Scan for the cell matching the given text and deliver its [x, y] coordinate at center. 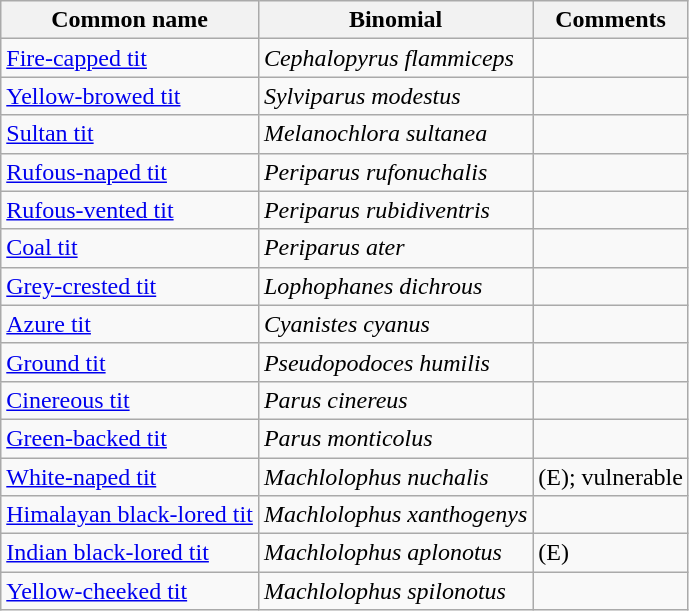
Sylviparus modestus [395, 96]
Grey-crested tit [130, 286]
Periparus rufonuchalis [395, 172]
Coal tit [130, 248]
Ground tit [130, 362]
Sultan tit [130, 134]
Pseudopodoces humilis [395, 362]
Rufous-naped tit [130, 172]
Indian black-lored tit [130, 553]
Yellow-cheeked tit [130, 591]
Parus monticolus [395, 438]
Rufous-vented tit [130, 210]
Cephalopyrus flammiceps [395, 58]
Periparus rubidiventris [395, 210]
Machlolophus spilonotus [395, 591]
Common name [130, 20]
White-naped tit [130, 477]
(E); vulnerable [611, 477]
Comments [611, 20]
Parus cinereus [395, 400]
Azure tit [130, 324]
Melanochlora sultanea [395, 134]
Green-backed tit [130, 438]
Binomial [395, 20]
Cinereous tit [130, 400]
Machlolophus aplonotus [395, 553]
Periparus ater [395, 248]
Cyanistes cyanus [395, 324]
Machlolophus xanthogenys [395, 515]
Himalayan black-lored tit [130, 515]
Yellow-browed tit [130, 96]
Machlolophus nuchalis [395, 477]
Fire-capped tit [130, 58]
(E) [611, 553]
Lophophanes dichrous [395, 286]
